For the text-containing cell, return its midpoint in [x, y] coordinate format. 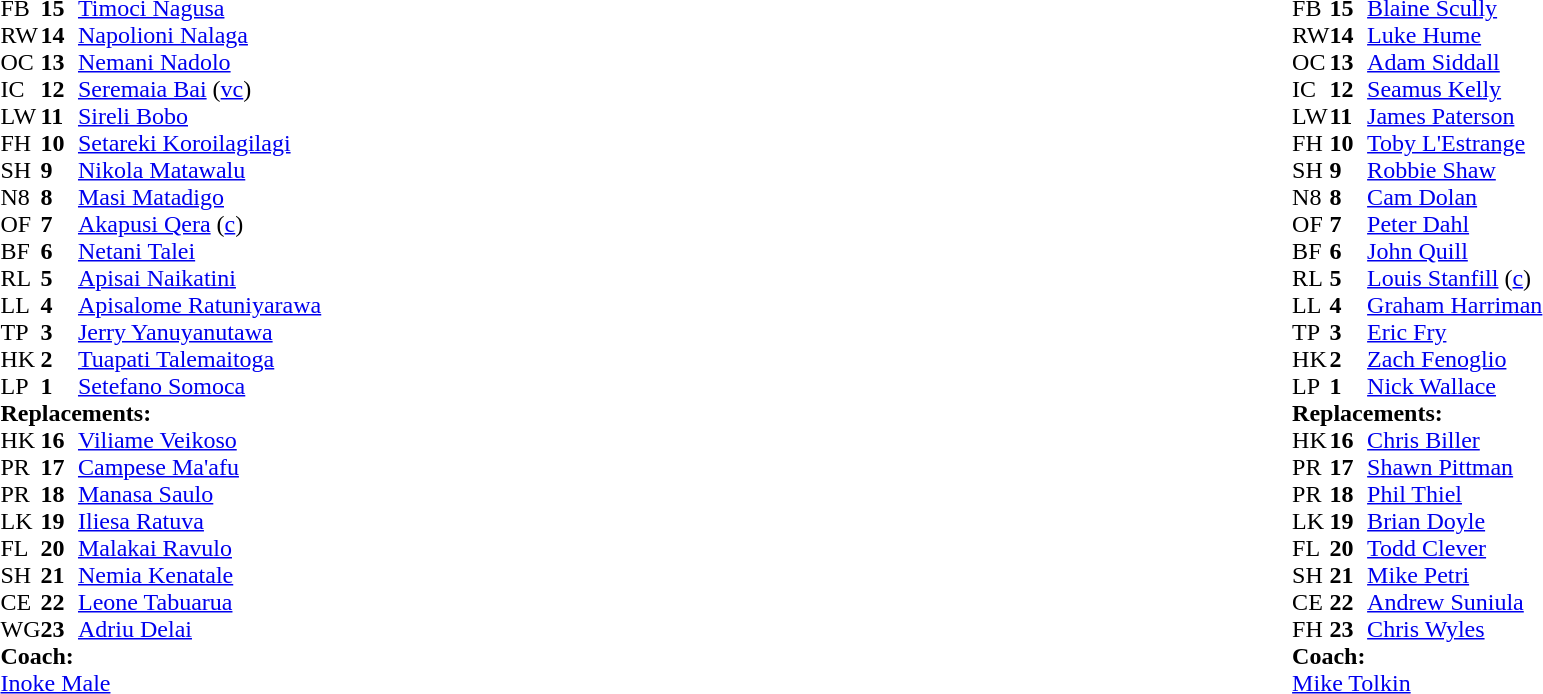
Seremaia Bai (vc) [200, 90]
Apisai Naikatini [200, 278]
Nikola Matawalu [200, 170]
Malakai Ravulo [200, 548]
Chris Biller [1454, 440]
Setareki Koroilagilagi [200, 144]
Netani Talei [200, 252]
Manasa Saulo [200, 494]
Nemia Kenatale [200, 576]
Leone Tabuarua [200, 602]
John Quill [1454, 252]
Phil Thiel [1454, 494]
Adriu Delai [200, 630]
Adam Siddall [1454, 62]
Chris Wyles [1454, 630]
Seamus Kelly [1454, 90]
Toby L'Estrange [1454, 144]
Graham Harriman [1454, 306]
Brian Doyle [1454, 522]
Jerry Yanuyanutawa [200, 332]
Mike Petri [1454, 576]
Nemani Nadolo [200, 62]
James Paterson [1454, 116]
Peter Dahl [1454, 224]
Setefano Somoca [200, 386]
Louis Stanfill (c) [1454, 278]
Sireli Bobo [200, 116]
Robbie Shaw [1454, 170]
Campese Ma'afu [200, 468]
Todd Clever [1454, 548]
Shawn Pittman [1454, 468]
Masi Matadigo [200, 198]
Iliesa Ratuva [200, 522]
Cam Dolan [1454, 198]
Apisalome Ratuniyarawa [200, 306]
Akapusi Qera (c) [200, 224]
Viliame Veikoso [200, 440]
Eric Fry [1454, 332]
Nick Wallace [1454, 386]
Tuapati Talemaitoga [200, 360]
Andrew Suniula [1454, 602]
Zach Fenoglio [1454, 360]
WG [20, 630]
Napolioni Nalaga [200, 36]
Luke Hume [1454, 36]
